Output the [X, Y] coordinate of the center of the cell containing the given text.  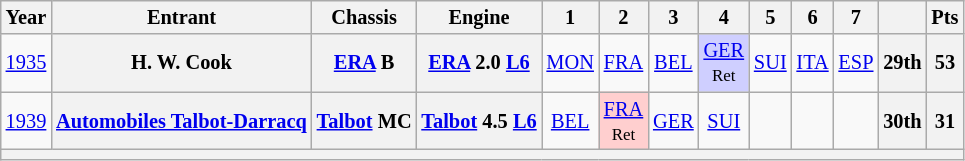
Talbot 4.5 L6 [478, 121]
ERA 2.0 L6 [478, 63]
1939 [26, 121]
ESP [856, 63]
4 [724, 17]
Automobiles Talbot-Darracq [182, 121]
6 [813, 17]
3 [673, 17]
ITA [813, 63]
MON [570, 63]
31 [946, 121]
30th [902, 121]
Talbot MC [364, 121]
FRA [624, 63]
1 [570, 17]
Engine [478, 17]
5 [770, 17]
1935 [26, 63]
FRARet [624, 121]
Pts [946, 17]
ERA B [364, 63]
H. W. Cook [182, 63]
2 [624, 17]
Chassis [364, 17]
Entrant [182, 17]
29th [902, 63]
GERRet [724, 63]
GER [673, 121]
Year [26, 17]
7 [856, 17]
53 [946, 63]
